Provide the [X, Y] coordinate of the cell's center where the given text is located.  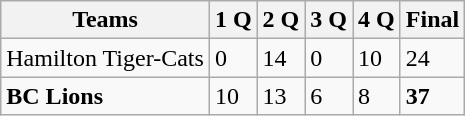
6 [329, 96]
2 Q [281, 20]
13 [281, 96]
24 [432, 58]
Final [432, 20]
4 Q [377, 20]
14 [281, 58]
Hamilton Tiger-Cats [106, 58]
1 Q [233, 20]
3 Q [329, 20]
BC Lions [106, 96]
8 [377, 96]
37 [432, 96]
Teams [106, 20]
